Scan for the cell matching the given text and deliver its (X, Y) coordinate at center. 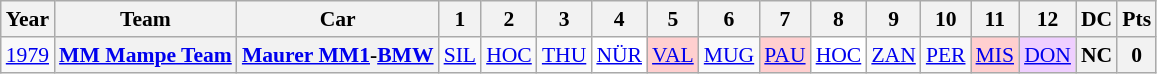
5 (673, 19)
4 (619, 19)
Maurer MM1-BMW (338, 55)
8 (839, 19)
SIL (460, 55)
NC (1096, 55)
VAL (673, 55)
MUG (730, 55)
PER (946, 55)
DON (1048, 55)
MM Mampe Team (146, 55)
ZAN (893, 55)
1 (460, 19)
PAU (784, 55)
7 (784, 19)
0 (1136, 55)
Pts (1136, 19)
THU (564, 55)
10 (946, 19)
Team (146, 19)
3 (564, 19)
1979 (28, 55)
NÜR (619, 55)
11 (996, 19)
6 (730, 19)
Year (28, 19)
Car (338, 19)
12 (1048, 19)
9 (893, 19)
MIS (996, 55)
2 (509, 19)
DC (1096, 19)
